For the text-containing cell, return its midpoint in [x, y] coordinate format. 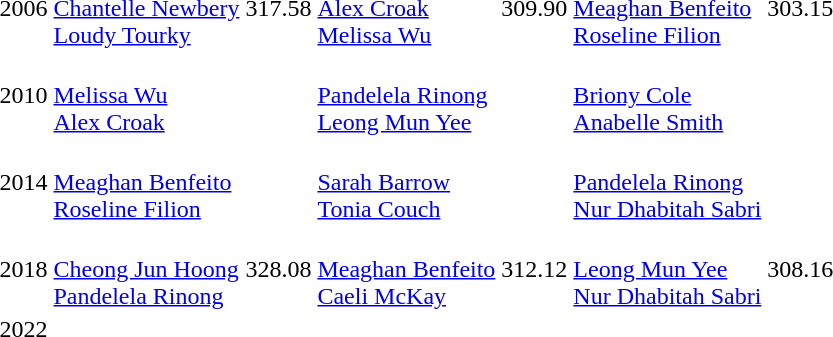
328.08 [278, 269]
Sarah BarrowTonia Couch [406, 182]
Leong Mun YeeNur Dhabitah Sabri [668, 269]
Cheong Jun HoongPandelela Rinong [146, 269]
Meaghan BenfeitoRoseline Filion [146, 182]
Briony ColeAnabelle Smith [668, 95]
Meaghan BenfeitoCaeli McKay [406, 269]
Pandelela RinongNur Dhabitah Sabri [668, 182]
Melissa WuAlex Croak [146, 95]
Pandelela RinongLeong Mun Yee [406, 95]
312.12 [534, 269]
